Determine the (x, y) coordinate at the center of the cell enclosing the given text.  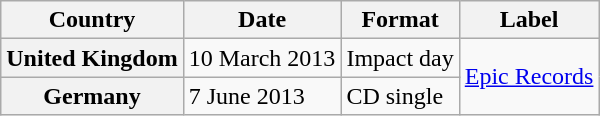
Country (92, 20)
Date (262, 20)
United Kingdom (92, 58)
CD single (400, 96)
10 March 2013 (262, 58)
7 June 2013 (262, 96)
Impact day (400, 58)
Format (400, 20)
Label (529, 20)
Epic Records (529, 77)
Germany (92, 96)
